Search for the cell housing the specified text and yield its (X, Y) center coordinate. 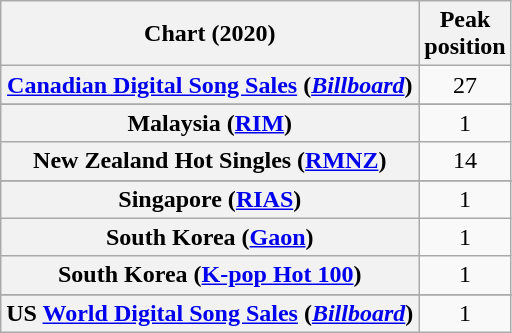
US World Digital Song Sales (Billboard) (210, 313)
Malaysia (RIM) (210, 123)
South Korea (Gaon) (210, 237)
New Zealand Hot Singles (RMNZ) (210, 161)
27 (465, 85)
Peakposition (465, 34)
South Korea (K-pop Hot 100) (210, 275)
14 (465, 161)
Canadian Digital Song Sales (Billboard) (210, 85)
Singapore (RIAS) (210, 199)
Chart (2020) (210, 34)
